Scan for the cell matching the given text and deliver its (X, Y) coordinate at center. 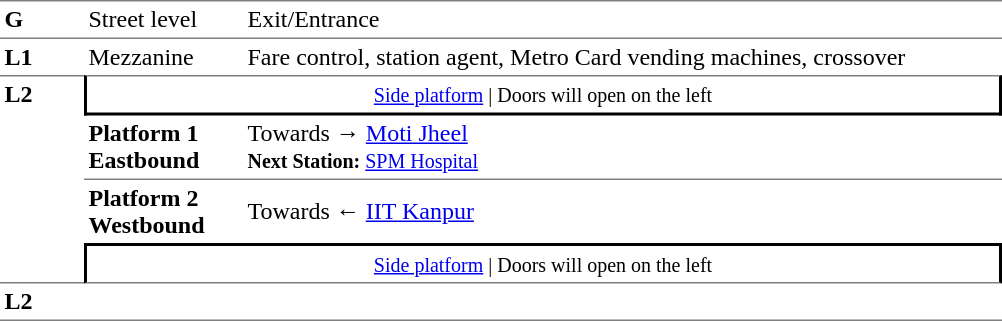
L2 (42, 179)
Fare control, station agent, Metro Card vending machines, crossover (622, 57)
Platform 1Eastbound (164, 148)
Street level (164, 20)
Towards → Moti JheelNext Station: SPM Hospital (622, 148)
Mezzanine (164, 57)
G (42, 20)
Platform 2Westbound (164, 212)
Towards ← IIT Kanpur (622, 212)
L1 (42, 57)
Exit/Entrance (622, 20)
